Output the [x, y] coordinate of the center of the cell containing the given text.  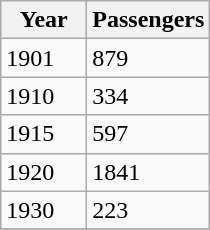
1841 [148, 172]
597 [148, 134]
Passengers [148, 20]
1915 [44, 134]
223 [148, 210]
1920 [44, 172]
879 [148, 58]
1910 [44, 96]
Year [44, 20]
334 [148, 96]
1930 [44, 210]
1901 [44, 58]
